Find where the given text appears and provide that cell's center as [X, Y] coordinate. 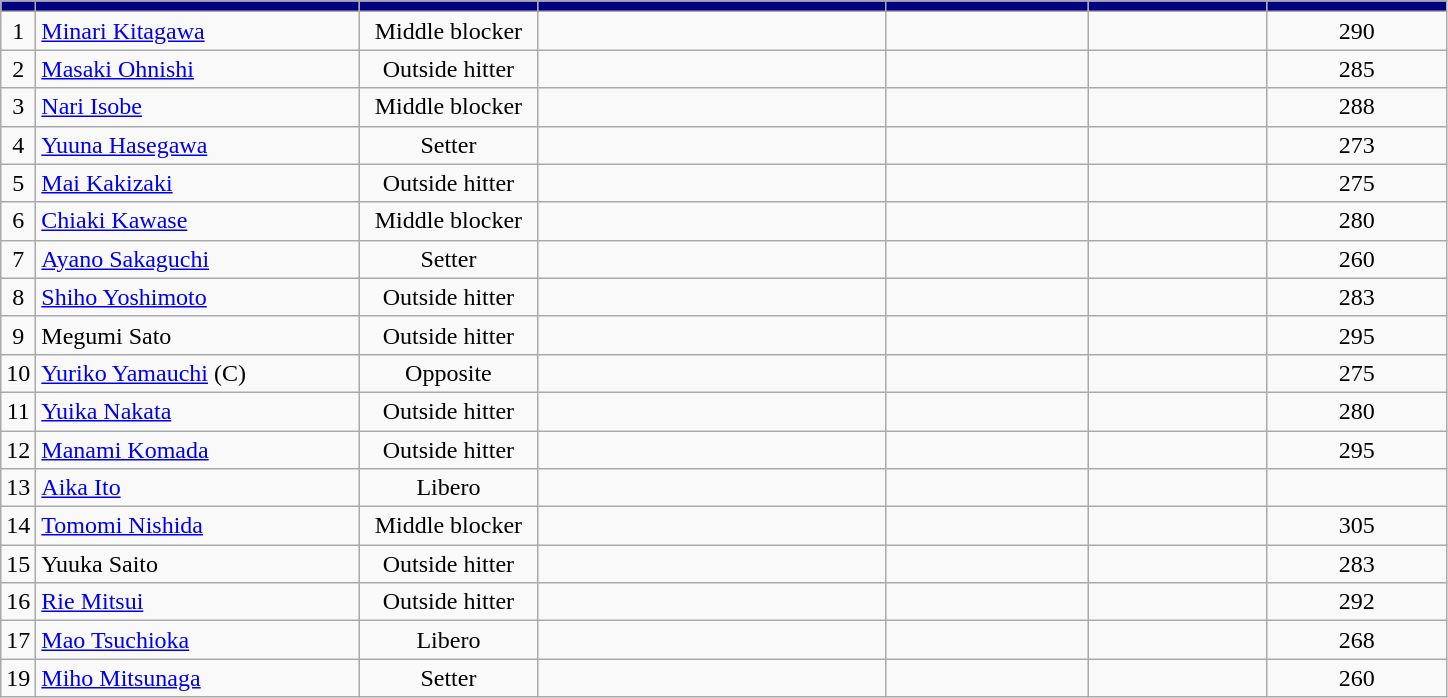
Nari Isobe [198, 107]
4 [18, 145]
8 [18, 297]
305 [1356, 526]
9 [18, 335]
285 [1356, 69]
3 [18, 107]
15 [18, 564]
268 [1356, 640]
288 [1356, 107]
292 [1356, 602]
Yuriko Yamauchi (C) [198, 373]
273 [1356, 145]
2 [18, 69]
Yuuka Saito [198, 564]
11 [18, 411]
Shiho Yoshimoto [198, 297]
Miho Mitsunaga [198, 678]
13 [18, 488]
14 [18, 526]
19 [18, 678]
16 [18, 602]
10 [18, 373]
Minari Kitagawa [198, 31]
Aika Ito [198, 488]
Megumi Sato [198, 335]
Manami Komada [198, 449]
12 [18, 449]
Opposite [448, 373]
1 [18, 31]
Mai Kakizaki [198, 183]
290 [1356, 31]
7 [18, 259]
Chiaki Kawase [198, 221]
Mao Tsuchioka [198, 640]
17 [18, 640]
Masaki Ohnishi [198, 69]
Tomomi Nishida [198, 526]
Ayano Sakaguchi [198, 259]
Rie Mitsui [198, 602]
6 [18, 221]
Yuika Nakata [198, 411]
Yuuna Hasegawa [198, 145]
5 [18, 183]
